Identify which cell holds the provided text, then report its [x, y] central coordinate. 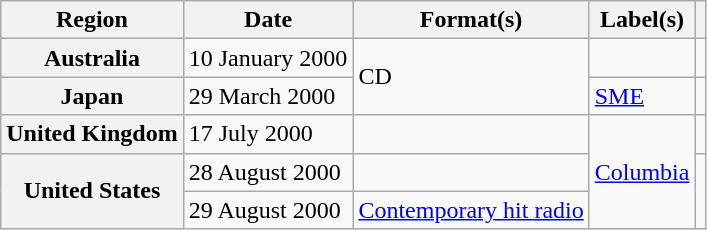
10 January 2000 [268, 58]
Format(s) [471, 20]
Region [92, 20]
29 August 2000 [268, 210]
United States [92, 191]
Date [268, 20]
28 August 2000 [268, 172]
Columbia [642, 172]
Japan [92, 96]
Australia [92, 58]
29 March 2000 [268, 96]
United Kingdom [92, 134]
Label(s) [642, 20]
17 July 2000 [268, 134]
CD [471, 77]
Contemporary hit radio [471, 210]
SME [642, 96]
